Output the (x, y) coordinate of the center of the cell containing the given text.  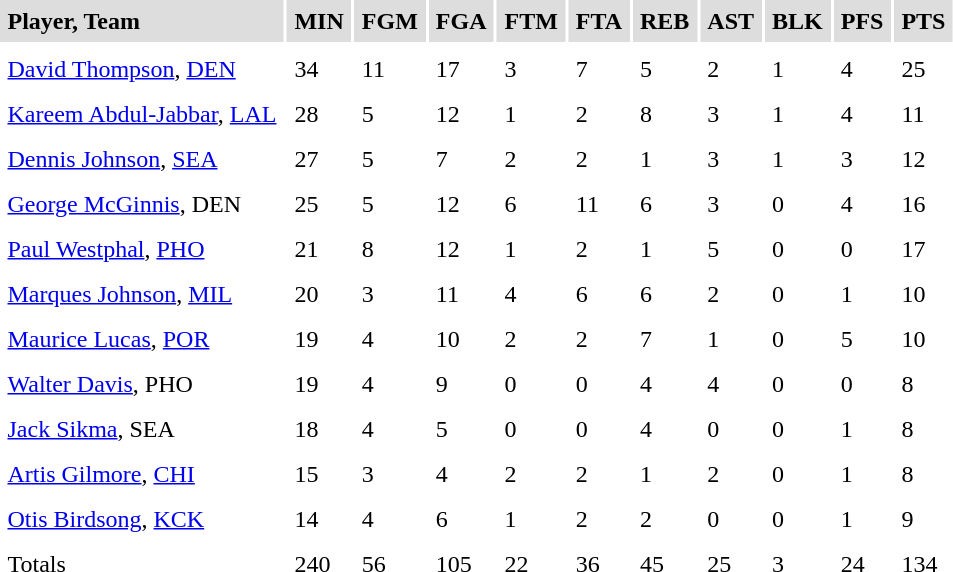
Walter Davis, PHO (142, 384)
34 (319, 69)
MIN (319, 21)
Paul Westphal, PHO (142, 249)
FGM (390, 21)
Otis Birdsong, KCK (142, 519)
18 (319, 429)
Marques Johnson, MIL (142, 294)
FGA (461, 21)
27 (319, 159)
FTM (531, 21)
George McGinnis, DEN (142, 204)
21 (319, 249)
PTS (924, 21)
REB (665, 21)
Jack Sikma, SEA (142, 429)
Player, Team (142, 21)
Maurice Lucas, POR (142, 339)
20 (319, 294)
Dennis Johnson, SEA (142, 159)
BLK (798, 21)
FTA (598, 21)
28 (319, 114)
15 (319, 474)
16 (924, 204)
Kareem Abdul-Jabbar, LAL (142, 114)
Artis Gilmore, CHI (142, 474)
14 (319, 519)
PFS (862, 21)
AST (731, 21)
David Thompson, DEN (142, 69)
